Identify which cell holds the provided text, then report its [X, Y] central coordinate. 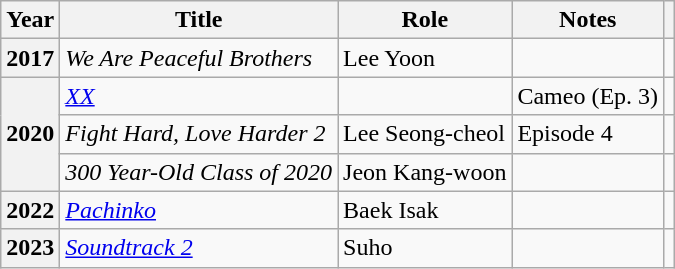
2020 [30, 134]
Lee Seong-cheol [425, 134]
2022 [30, 210]
Soundtrack 2 [199, 248]
2023 [30, 248]
Notes [588, 20]
Baek Isak [425, 210]
Episode 4 [588, 134]
300 Year-Old Class of 2020 [199, 172]
We Are Peaceful Brothers [199, 58]
Lee Yoon [425, 58]
Cameo (Ep. 3) [588, 96]
Year [30, 20]
Title [199, 20]
Pachinko [199, 210]
XX [199, 96]
Role [425, 20]
Jeon Kang-woon [425, 172]
Suho [425, 248]
Fight Hard, Love Harder 2 [199, 134]
2017 [30, 58]
